Provide the [x, y] coordinate of the cell's center where the given text is located.  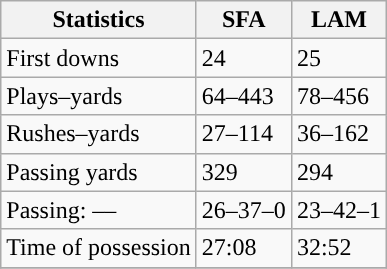
Passing: –– [99, 210]
Statistics [99, 20]
Rushes–yards [99, 134]
27–114 [244, 134]
78–456 [338, 96]
Passing yards [99, 172]
Plays–yards [99, 96]
36–162 [338, 134]
26–37–0 [244, 210]
LAM [338, 20]
First downs [99, 58]
25 [338, 58]
32:52 [338, 248]
64–443 [244, 96]
294 [338, 172]
329 [244, 172]
24 [244, 58]
23–42–1 [338, 210]
Time of possession [99, 248]
SFA [244, 20]
27:08 [244, 248]
